Output the (x, y) coordinate of the center of the cell containing the given text.  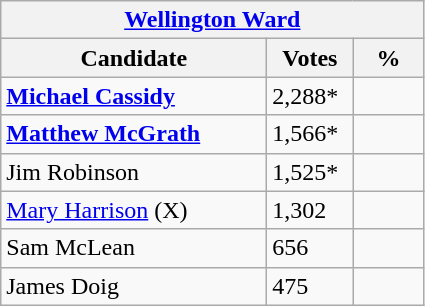
Sam McLean (134, 248)
1,566* (310, 134)
1,525* (310, 172)
1,302 (310, 210)
656 (310, 248)
Votes (310, 58)
James Doig (134, 286)
2,288* (310, 96)
Matthew McGrath (134, 134)
Jim Robinson (134, 172)
475 (310, 286)
Mary Harrison (X) (134, 210)
Michael Cassidy (134, 96)
Wellington Ward (212, 20)
Candidate (134, 58)
% (388, 58)
